For the text-containing cell, return its midpoint in (x, y) coordinate format. 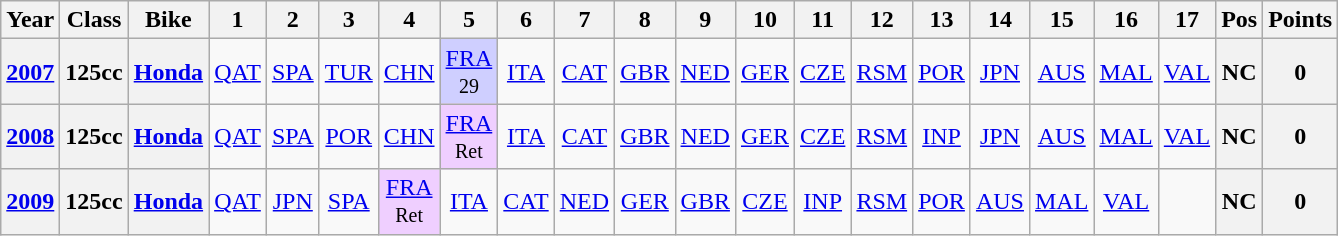
13 (942, 20)
2007 (30, 72)
10 (764, 20)
Points (1300, 20)
5 (469, 20)
Class (94, 20)
3 (348, 20)
14 (1000, 20)
Pos (1240, 20)
9 (705, 20)
11 (823, 20)
4 (409, 20)
15 (1061, 20)
Bike (168, 20)
2009 (30, 202)
7 (584, 20)
TUR (348, 72)
2008 (30, 136)
2 (292, 20)
12 (882, 20)
8 (645, 20)
Year (30, 20)
1 (238, 20)
16 (1126, 20)
17 (1186, 20)
6 (526, 20)
FRA29 (469, 72)
